Scan for the cell matching the given text and deliver its (x, y) coordinate at center. 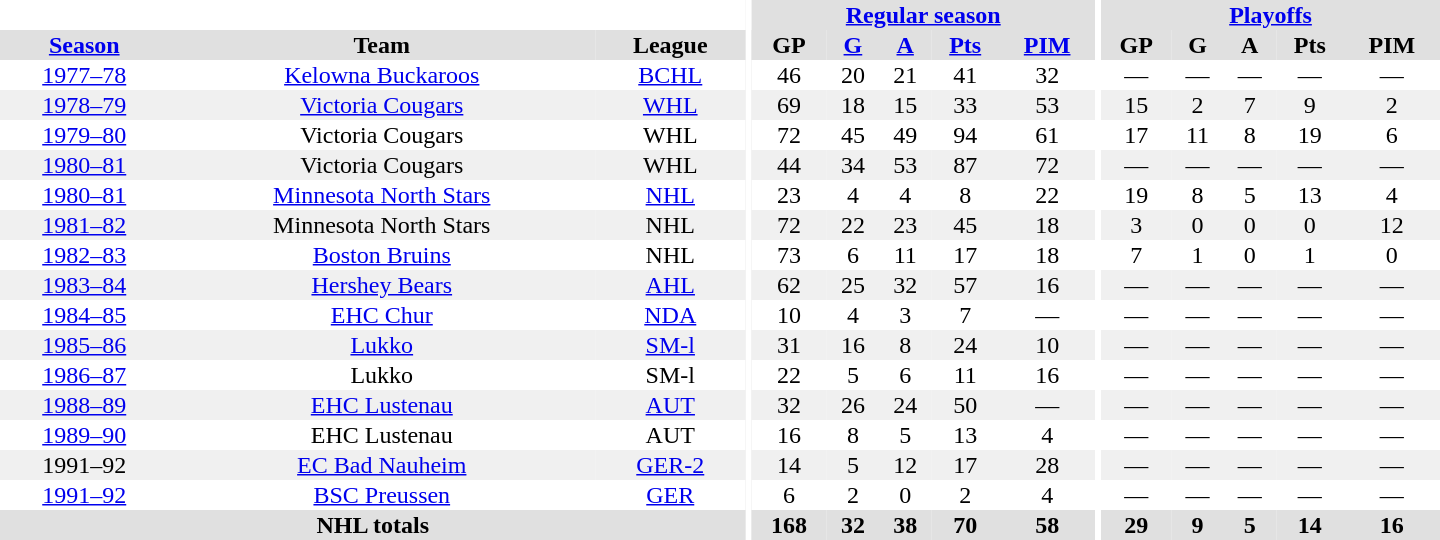
1977–78 (84, 75)
BSC Preussen (382, 495)
1985–86 (84, 345)
Hershey Bears (382, 285)
62 (789, 285)
21 (905, 75)
Boston Bruins (382, 255)
1979–80 (84, 135)
1989–90 (84, 435)
87 (965, 165)
31 (789, 345)
50 (965, 405)
1983–84 (84, 285)
69 (789, 105)
EHC Chur (382, 315)
BCHL (670, 75)
34 (853, 165)
25 (853, 285)
GER-2 (670, 465)
1984–85 (84, 315)
1981–82 (84, 225)
20 (853, 75)
GER (670, 495)
57 (965, 285)
94 (965, 135)
41 (965, 75)
70 (965, 525)
1982–83 (84, 255)
33 (965, 105)
61 (1047, 135)
NHL totals (372, 525)
AHL (670, 285)
Kelowna Buckaroos (382, 75)
58 (1047, 525)
49 (905, 135)
168 (789, 525)
1988–89 (84, 405)
73 (789, 255)
28 (1047, 465)
Regular season (923, 15)
46 (789, 75)
1978–79 (84, 105)
1986–87 (84, 375)
29 (1136, 525)
38 (905, 525)
NDA (670, 315)
EC Bad Nauheim (382, 465)
26 (853, 405)
League (670, 45)
Team (382, 45)
Season (84, 45)
Playoffs (1270, 15)
44 (789, 165)
